For the text-containing cell, return its midpoint in [X, Y] coordinate format. 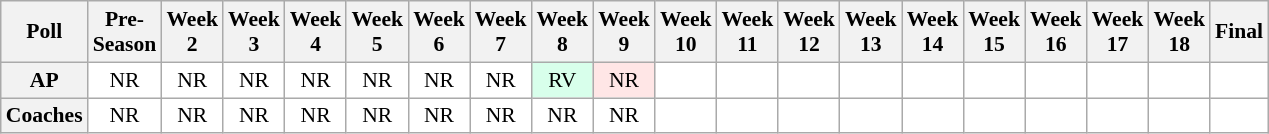
Week15 [994, 32]
Week12 [809, 32]
Week3 [254, 32]
Week18 [1179, 32]
Week14 [933, 32]
Week10 [686, 32]
Week8 [562, 32]
Week2 [192, 32]
RV [562, 80]
Week5 [377, 32]
Week4 [316, 32]
Poll [44, 32]
Week9 [624, 32]
Final [1239, 32]
Week17 [1118, 32]
Pre-Season [125, 32]
AP [44, 80]
Week16 [1056, 32]
Week13 [871, 32]
Week7 [501, 32]
Week6 [439, 32]
Week11 [748, 32]
Coaches [44, 116]
